Locate the cell with the specified text and output its [x, y] center coordinate. 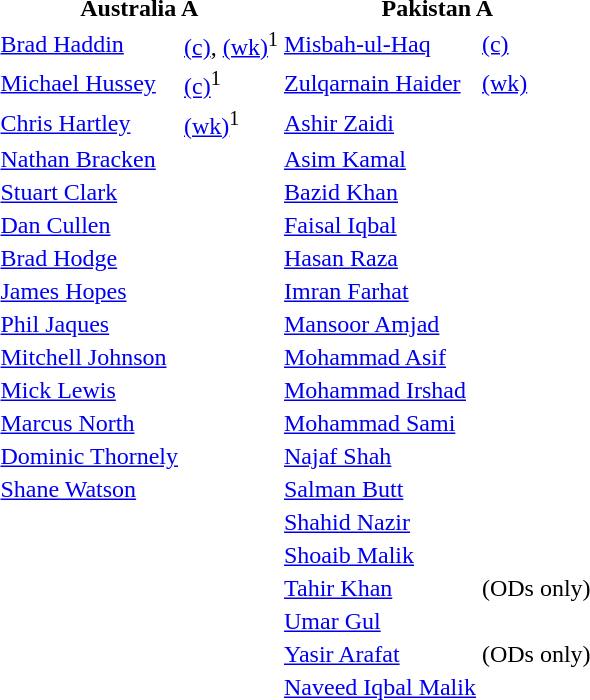
Asim Kamal [380, 159]
Ashir Zaidi [380, 123]
Salman Butt [380, 489]
Imran Farhat [380, 291]
Mohammad Sami [380, 423]
Hasan Raza [380, 258]
Yasir Arafat [380, 654]
Umar Gul [380, 621]
Mohammad Asif [380, 357]
Shahid Nazir [380, 522]
(c), (wk)1 [232, 44]
Najaf Shah [380, 456]
Mohammad Irshad [380, 390]
Mansoor Amjad [380, 324]
Misbah-ul-Haq [380, 44]
Tahir Khan [380, 588]
Faisal Iqbal [380, 225]
(c)1 [232, 83]
(wk)1 [232, 123]
Zulqarnain Haider [380, 83]
Bazid Khan [380, 192]
Shoaib Malik [380, 555]
